For the text-containing cell, return its midpoint in [x, y] coordinate format. 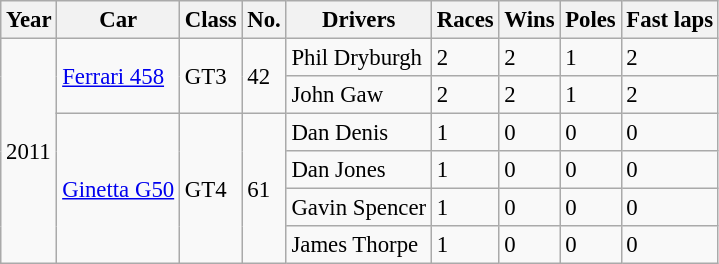
GT3 [210, 76]
Car [118, 20]
61 [264, 189]
No. [264, 20]
42 [264, 76]
Gavin Spencer [358, 208]
Fast laps [670, 20]
Class [210, 20]
Ginetta G50 [118, 189]
Poles [590, 20]
Year [29, 20]
Drivers [358, 20]
Wins [530, 20]
James Thorpe [358, 245]
Dan Denis [358, 133]
Dan Jones [358, 170]
Ferrari 458 [118, 76]
John Gaw [358, 95]
Races [465, 20]
GT4 [210, 189]
Phil Dryburgh [358, 58]
